Output the (X, Y) coordinate of the center of the cell containing the given text.  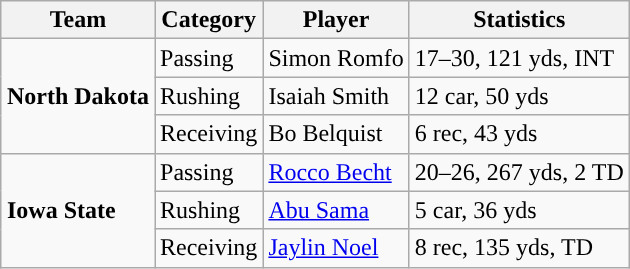
Abu Sama (336, 210)
Simon Romfo (336, 58)
Iowa State (78, 210)
Bo Belquist (336, 134)
North Dakota (78, 96)
12 car, 50 yds (519, 96)
Team (78, 20)
Statistics (519, 20)
Category (208, 20)
Isaiah Smith (336, 96)
5 car, 36 yds (519, 210)
Rocco Becht (336, 172)
20–26, 267 yds, 2 TD (519, 172)
8 rec, 135 yds, TD (519, 248)
Player (336, 20)
17–30, 121 yds, INT (519, 58)
6 rec, 43 yds (519, 134)
Jaylin Noel (336, 248)
